Determine the (x, y) coordinate at the center of the cell enclosing the given text.  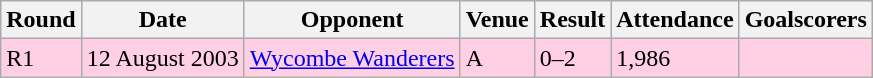
Result (572, 20)
1,986 (675, 58)
Opponent (352, 20)
12 August 2003 (162, 58)
Attendance (675, 20)
Date (162, 20)
Goalscorers (806, 20)
A (497, 58)
R1 (41, 58)
0–2 (572, 58)
Venue (497, 20)
Wycombe Wanderers (352, 58)
Round (41, 20)
